Output the [x, y] coordinate of the center of the cell containing the given text.  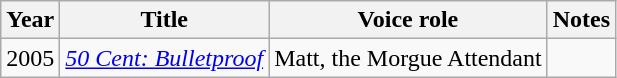
2005 [30, 58]
Voice role [408, 20]
Year [30, 20]
50 Cent: Bulletproof [164, 58]
Matt, the Morgue Attendant [408, 58]
Title [164, 20]
Notes [581, 20]
